Return the (X, Y) coordinate for the center point of the cell that contains the specified text.  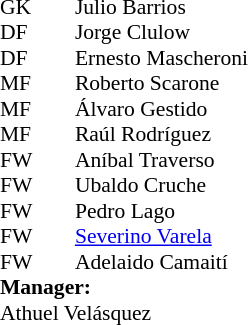
Roberto Scarone (162, 83)
Severino Varela (162, 237)
Adelaido Camaití (162, 262)
Álvaro Gestido (162, 109)
Ubaldo Cruche (162, 185)
Manager: (124, 287)
Aníbal Traverso (162, 160)
Ernesto Mascheroni (162, 58)
Jorge Clulow (162, 33)
Pedro Lago (162, 211)
Raúl Rodríguez (162, 135)
